Pinpoint the cell where the given text exists, returning its (X, Y) midpoint coordinate. 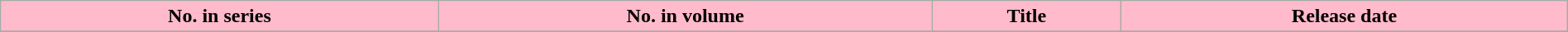
No. in series (220, 16)
Title (1027, 16)
No. in volume (685, 16)
Release date (1345, 16)
